Capture the cell that displays the provided text and extract its (x, y) central coordinate. 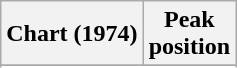
Chart (1974) (72, 34)
Peakposition (189, 34)
